Determine the (x, y) coordinate at the center of the cell enclosing the given text.  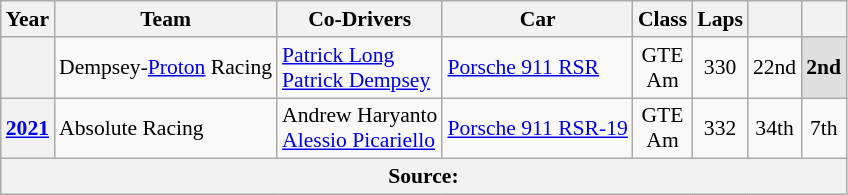
34th (774, 128)
Andrew Haryanto Alessio Picariello (360, 128)
332 (720, 128)
330 (720, 68)
Absolute Racing (166, 128)
22nd (774, 68)
2021 (28, 128)
Porsche 911 RSR (537, 68)
Car (537, 19)
Laps (720, 19)
Porsche 911 RSR-19 (537, 128)
2nd (824, 68)
Source: (424, 177)
Team (166, 19)
Year (28, 19)
7th (824, 128)
Class (662, 19)
Dempsey-Proton Racing (166, 68)
Co-Drivers (360, 19)
Patrick Long Patrick Dempsey (360, 68)
